Extract the (X, Y) coordinate from the center of the cell holding the provided text.  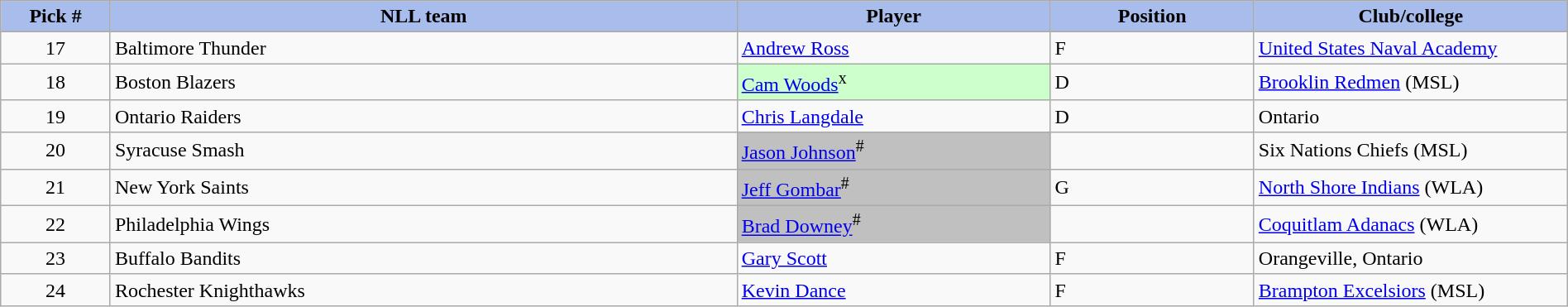
Syracuse Smash (423, 151)
New York Saints (423, 187)
Boston Blazers (423, 83)
18 (56, 83)
Andrew Ross (893, 48)
Jason Johnson# (893, 151)
Ontario (1411, 116)
NLL team (423, 17)
Rochester Knighthawks (423, 290)
Six Nations Chiefs (MSL) (1411, 151)
Philadelphia Wings (423, 225)
17 (56, 48)
22 (56, 225)
19 (56, 116)
Coquitlam Adanacs (WLA) (1411, 225)
21 (56, 187)
Brampton Excelsiors (MSL) (1411, 290)
G (1152, 187)
Position (1152, 17)
Player (893, 17)
23 (56, 258)
Buffalo Bandits (423, 258)
North Shore Indians (WLA) (1411, 187)
Club/college (1411, 17)
Jeff Gombar# (893, 187)
20 (56, 151)
Ontario Raiders (423, 116)
Gary Scott (893, 258)
Brooklin Redmen (MSL) (1411, 83)
Orangeville, Ontario (1411, 258)
24 (56, 290)
Pick # (56, 17)
Kevin Dance (893, 290)
Brad Downey# (893, 225)
Baltimore Thunder (423, 48)
Cam Woodsx (893, 83)
United States Naval Academy (1411, 48)
Chris Langdale (893, 116)
